Pinpoint the cell where the given text exists, returning its [X, Y] midpoint coordinate. 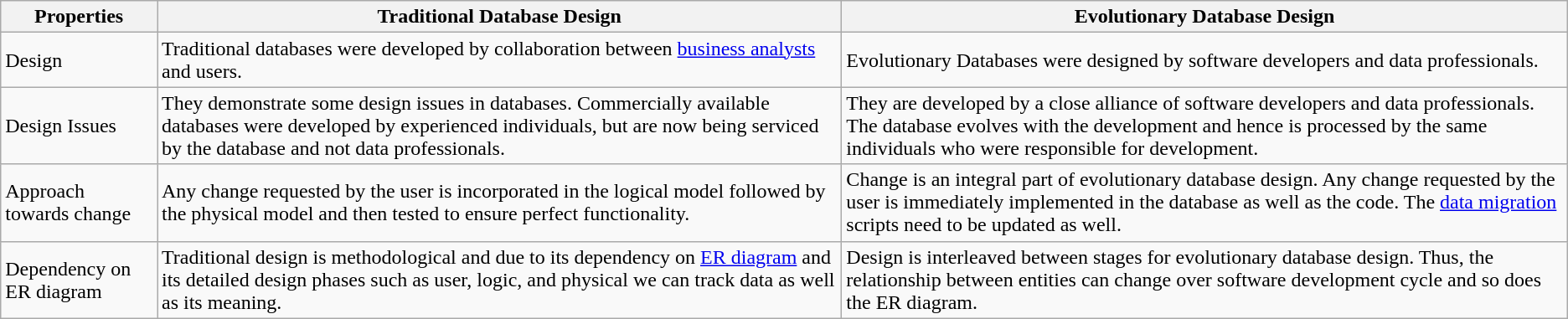
Dependency on ER diagram [79, 280]
Design Issues [79, 126]
Traditional Database Design [499, 17]
Traditional databases were developed by collaboration between business analysts and users. [499, 60]
Properties [79, 17]
Evolutionary Databases were designed by software developers and data professionals. [1204, 60]
Any change requested by the user is incorporated in the logical model followed by the physical model and then tested to ensure perfect functionality. [499, 203]
Approach towards change [79, 203]
Evolutionary Database Design [1204, 17]
Design [79, 60]
